Provide the [X, Y] coordinate of the cell's center where the given text is located.  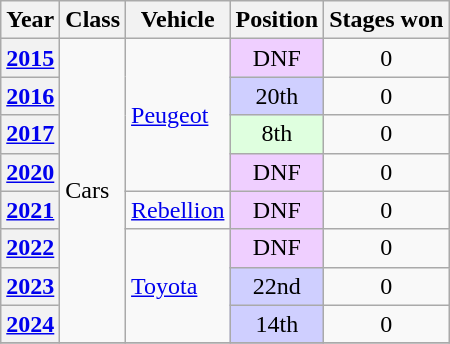
2015 [30, 58]
22nd [277, 286]
2024 [30, 324]
20th [277, 96]
2023 [30, 286]
Toyota [178, 286]
Position [277, 20]
Vehicle [178, 20]
14th [277, 324]
2017 [30, 134]
Stages won [386, 20]
2016 [30, 96]
Class [93, 20]
Rebellion [178, 210]
Cars [93, 191]
Peugeot [178, 115]
2021 [30, 210]
8th [277, 134]
2020 [30, 172]
2022 [30, 248]
Year [30, 20]
